Find where the given text appears and provide that cell's center as (x, y) coordinate. 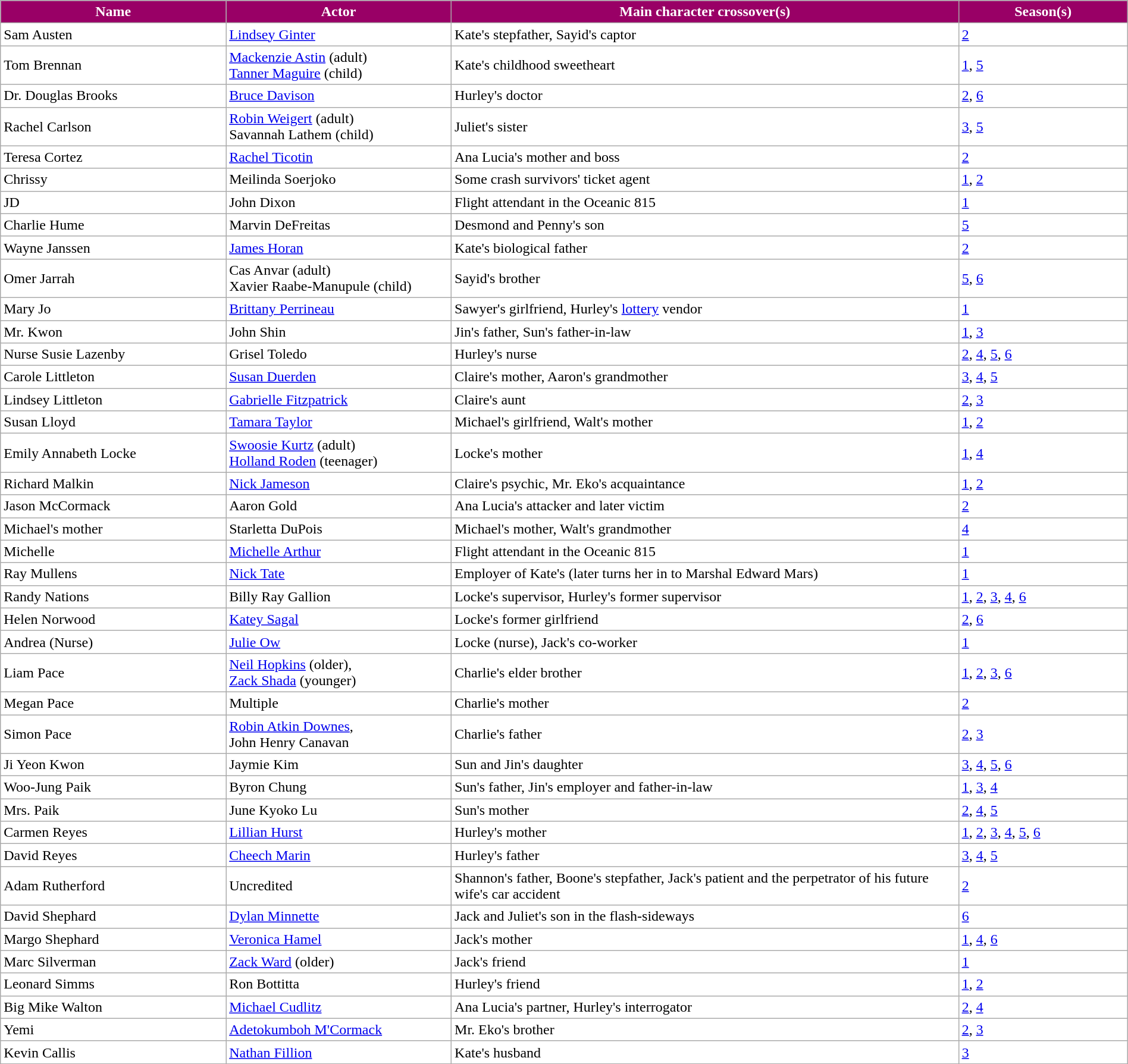
Charlie Hume (113, 225)
1, 2, 3, 4, 5, 6 (1043, 833)
Ji Yeon Kwon (113, 765)
Michelle (113, 551)
Lindsey Ginter (339, 34)
Omer Jarrah (113, 278)
Claire's aunt (706, 400)
Ana Lucia's partner, Hurley's interrogator (706, 1007)
Kate's childhood sweetheart (706, 65)
Sawyer's girlfriend, Hurley's lottery vendor (706, 309)
Big Mike Walton (113, 1007)
Cheech Marin (339, 855)
4 (1043, 529)
Nick Tate (339, 574)
Nathan Fillion (339, 1052)
John Dixon (339, 202)
Mr. Kwon (113, 331)
1, 3 (1043, 331)
1, 4, 6 (1043, 939)
Carmen Reyes (113, 833)
Uncredited (339, 886)
1, 5 (1043, 65)
June Kyoko Lu (339, 810)
Jaymie Kim (339, 765)
Sun's mother (706, 810)
Rachel Carlson (113, 126)
2, 4, 5 (1043, 810)
Nurse Susie Lazenby (113, 354)
Helen Norwood (113, 619)
Claire's mother, Aaron's grandmother (706, 377)
Meilinda Soerjoko (339, 180)
Jason McCormack (113, 506)
Aaron Gold (339, 506)
Shannon's father, Boone's stepfather, Jack's patient and the perpetrator of his future wife's car accident (706, 886)
Sam Austen (113, 34)
3 (1043, 1052)
3, 5 (1043, 126)
Employer of Kate's (later turns her in to Marshal Edward Mars) (706, 574)
Jack's mother (706, 939)
Randy Nations (113, 597)
Lindsey Littleton (113, 400)
6 (1043, 917)
Liam Pace (113, 672)
Margo Shephard (113, 939)
Cas Anvar (adult)Xavier Raabe-Manupule (child) (339, 278)
Mrs. Paik (113, 810)
Rachel Ticotin (339, 157)
Wayne Janssen (113, 247)
Jack and Juliet's son in the flash-sideways (706, 917)
Ana Lucia's attacker and later victim (706, 506)
Mary Jo (113, 309)
Woo-Jung Paik (113, 787)
Adam Rutherford (113, 886)
Michael's mother, Walt's grandmother (706, 529)
1, 2, 3, 6 (1043, 672)
Charlie's mother (706, 703)
JD (113, 202)
Claire's psychic, Mr. Eko's acquaintance (706, 484)
Julie Ow (339, 642)
1, 2, 3, 4, 6 (1043, 597)
Chrissy (113, 180)
Locke's supervisor, Hurley's former supervisor (706, 597)
Zack Ward (older) (339, 962)
Leonard Simms (113, 984)
Carole Littleton (113, 377)
5 (1043, 225)
Brittany Perrineau (339, 309)
Neil Hopkins (older), Zack Shada (younger) (339, 672)
Locke (nurse), Jack's co-worker (706, 642)
Multiple (339, 703)
Dr. Douglas Brooks (113, 96)
3, 4, 5, 6 (1043, 765)
Simon Pace (113, 734)
Main character crossover(s) (706, 12)
Jack's friend (706, 962)
Richard Malkin (113, 484)
Ron Bottitta (339, 984)
Juliet's sister (706, 126)
Mr. Eko's brother (706, 1030)
David Shephard (113, 917)
Sun's father, Jin's employer and father-in-law (706, 787)
Yemi (113, 1030)
Michael Cudlitz (339, 1007)
Hurley's father (706, 855)
Robin Weigert (adult)Savannah Lathem (child) (339, 126)
Locke's mother (706, 453)
Kate's stepfather, Sayid's captor (706, 34)
Michael's girlfriend, Walt's mother (706, 422)
Hurley's mother (706, 833)
Megan Pace (113, 703)
Kevin Callis (113, 1052)
Some crash survivors' ticket agent (706, 180)
Starletta DuPois (339, 529)
Locke's former girlfriend (706, 619)
Michelle Arthur (339, 551)
Susan Lloyd (113, 422)
Emily Annabeth Locke (113, 453)
Kate's husband (706, 1052)
James Horan (339, 247)
Billy Ray Gallion (339, 597)
Charlie's elder brother (706, 672)
2, 4, 5, 6 (1043, 354)
Tom Brennan (113, 65)
David Reyes (113, 855)
Hurley's doctor (706, 96)
John Shin (339, 331)
Gabrielle Fitzpatrick (339, 400)
Michael's mother (113, 529)
5, 6 (1043, 278)
Sun and Jin's daughter (706, 765)
Hurley's nurse (706, 354)
Name (113, 12)
Mackenzie Astin (adult)Tanner Maguire (child) (339, 65)
Season(s) (1043, 12)
1, 4 (1043, 453)
Sayid's brother (706, 278)
Katey Sagal (339, 619)
Susan Duerden (339, 377)
2, 4 (1043, 1007)
Charlie's father (706, 734)
Lillian Hurst (339, 833)
Adetokumboh M'Cormack (339, 1030)
Robin Atkin Downes, John Henry Canavan (339, 734)
Tamara Taylor (339, 422)
Hurley's friend (706, 984)
Dylan Minnette (339, 917)
Teresa Cortez (113, 157)
Swoosie Kurtz (adult) Holland Roden (teenager) (339, 453)
Bruce Davison (339, 96)
Marvin DeFreitas (339, 225)
Nick Jameson (339, 484)
Ray Mullens (113, 574)
Byron Chung (339, 787)
Kate's biological father (706, 247)
Actor (339, 12)
Desmond and Penny's son (706, 225)
Marc Silverman (113, 962)
Veronica Hamel (339, 939)
Jin's father, Sun's father-in-law (706, 331)
1, 3, 4 (1043, 787)
Andrea (Nurse) (113, 642)
Ana Lucia's mother and boss (706, 157)
Grisel Toledo (339, 354)
